Identify which cell holds the provided text, then report its [x, y] central coordinate. 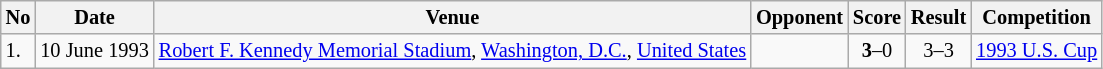
10 June 1993 [94, 51]
3–3 [938, 51]
Robert F. Kennedy Memorial Stadium, Washington, D.C., United States [452, 51]
Opponent [800, 17]
Date [94, 17]
3–0 [877, 51]
1. [18, 51]
1993 U.S. Cup [1036, 51]
Result [938, 17]
Competition [1036, 17]
Score [877, 17]
No [18, 17]
Venue [452, 17]
